Output the [X, Y] coordinate of the center of the cell containing the given text.  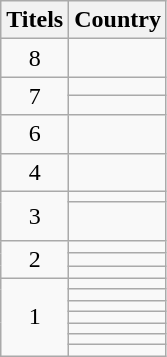
8 [35, 58]
2 [35, 259]
Titels [35, 20]
7 [35, 96]
Country [118, 20]
6 [35, 134]
3 [35, 216]
1 [35, 316]
4 [35, 172]
